Determine the (x, y) coordinate at the center of the cell enclosing the given text.  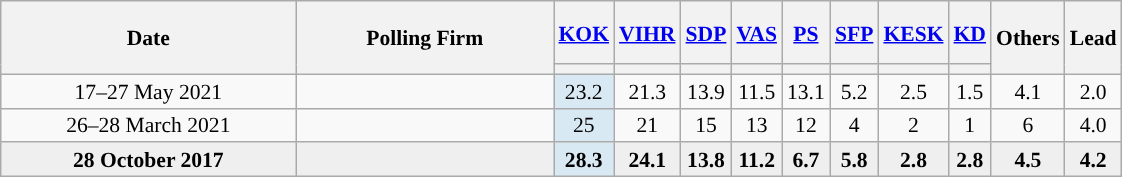
Lead (1094, 38)
4.1 (1028, 91)
Polling Firm (425, 38)
SDP (706, 32)
21 (648, 125)
11.2 (756, 160)
4.2 (1094, 160)
KOK (584, 32)
5.8 (854, 160)
KESK (913, 32)
1.5 (970, 91)
6.7 (806, 160)
26–28 March 2021 (148, 125)
4.5 (1028, 160)
2.0 (1094, 91)
17–27 May 2021 (148, 91)
2 (913, 125)
1 (970, 125)
KD (970, 32)
5.2 (854, 91)
PS (806, 32)
4.0 (1094, 125)
24.1 (648, 160)
4 (854, 125)
13.9 (706, 91)
12 (806, 125)
28 October 2017 (148, 160)
11.5 (756, 91)
28.3 (584, 160)
13 (756, 125)
6 (1028, 125)
Date (148, 38)
25 (584, 125)
21.3 (648, 91)
15 (706, 125)
VAS (756, 32)
13.1 (806, 91)
SFP (854, 32)
23.2 (584, 91)
Others (1028, 38)
13.8 (706, 160)
VIHR (648, 32)
2.5 (913, 91)
